Determine the (X, Y) coordinate at the center of the cell enclosing the given text.  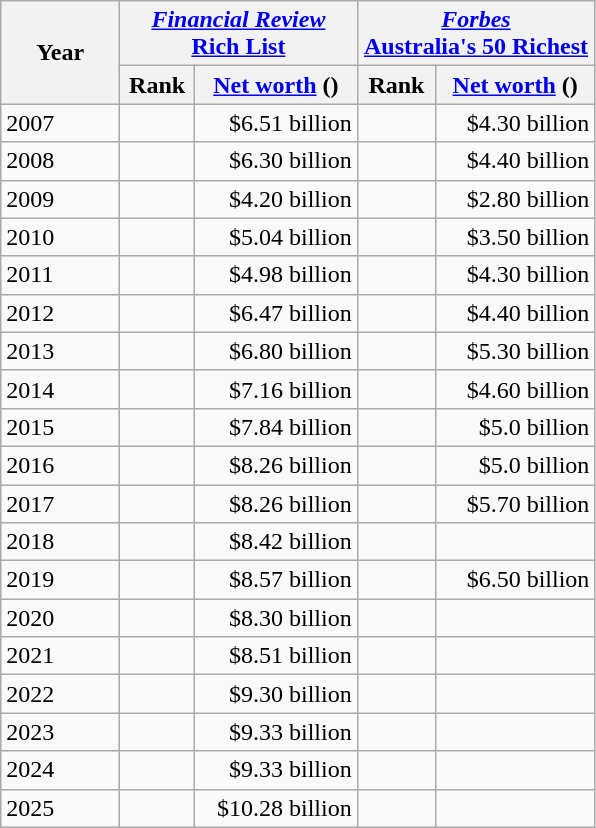
2018 (60, 542)
ForbesAustralia's 50 Richest (476, 34)
2015 (60, 427)
2022 (60, 694)
2013 (60, 351)
$8.51 billion (276, 656)
2016 (60, 465)
2023 (60, 732)
$4.60 billion (516, 389)
$5.30 billion (516, 351)
$10.28 billion (276, 808)
$4.98 billion (276, 275)
2010 (60, 237)
$8.42 billion (276, 542)
2024 (60, 770)
2020 (60, 618)
Year (60, 52)
$4.20 billion (276, 199)
2021 (60, 656)
$6.30 billion (276, 161)
2014 (60, 389)
$9.30 billion (276, 694)
2007 (60, 123)
2008 (60, 161)
$7.84 billion (276, 427)
2012 (60, 313)
$8.57 billion (276, 580)
$6.50 billion (516, 580)
$5.70 billion (516, 503)
2019 (60, 580)
$6.51 billion (276, 123)
$2.80 billion (516, 199)
Financial ReviewRich List (239, 34)
2011 (60, 275)
$5.04 billion (276, 237)
2017 (60, 503)
$3.50 billion (516, 237)
2009 (60, 199)
$8.30 billion (276, 618)
2025 (60, 808)
$7.16 billion (276, 389)
$6.47 billion (276, 313)
$6.80 billion (276, 351)
